Provide the (x, y) coordinate of the cell's center where the given text is located.  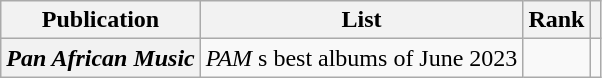
PAM s best albums of June 2023 (362, 58)
List (362, 20)
Rank (556, 20)
Publication (101, 20)
Pan African Music (101, 58)
